Pinpoint the cell where the given text exists, returning its [x, y] midpoint coordinate. 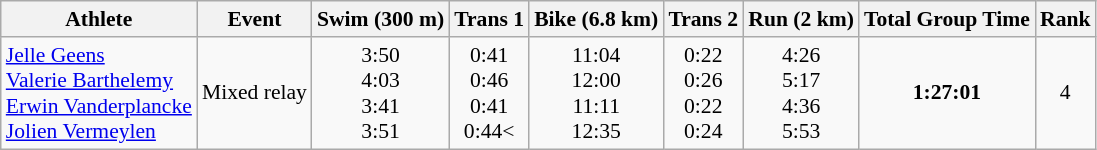
Trans 1 [489, 19]
4:265:174:365:53 [801, 93]
Mixed relay [254, 93]
Jelle GeensValerie BarthelemyErwin VanderplanckeJolien Vermeylen [99, 93]
Swim (300 m) [380, 19]
Athlete [99, 19]
Event [254, 19]
Rank [1066, 19]
Run (2 km) [801, 19]
0:410:460:410:44< [489, 93]
11:0412:0011:1112:35 [596, 93]
Total Group Time [947, 19]
Bike (6.8 km) [596, 19]
4 [1066, 93]
0:220:260:220:24 [703, 93]
Trans 2 [703, 19]
1:27:01 [947, 93]
3:504:033:413:51 [380, 93]
